Provide the (X, Y) coordinate of the cell's center where the given text is located.  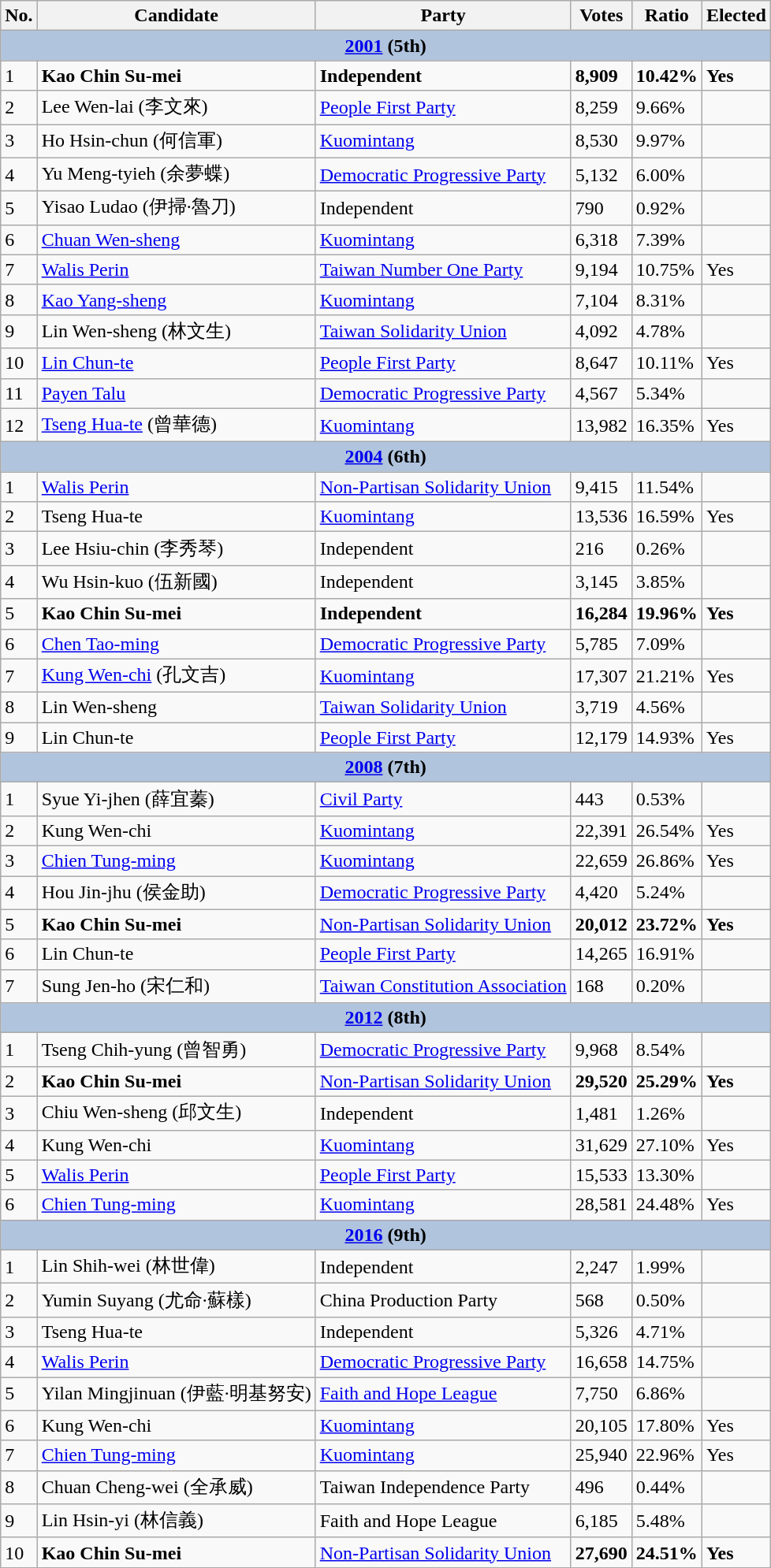
Lin Shih-wei (林世偉) (177, 1267)
Payen Talu (177, 393)
496 (601, 1488)
12,179 (601, 738)
No. (19, 16)
2008 (7th) (386, 767)
26.86% (667, 860)
Votes (601, 16)
5,785 (601, 644)
Syue Yi-jhen (薛宜蓁) (177, 799)
5.48% (667, 1521)
29,520 (601, 1081)
14.93% (667, 738)
17,307 (601, 676)
12 (19, 425)
Lin Wen-sheng (177, 708)
14,265 (601, 954)
Elected (736, 16)
16,284 (601, 614)
7.39% (667, 240)
23.72% (667, 924)
Ho Hsin-chun (何信軍) (177, 142)
27,690 (601, 1552)
Wu Hsin-kuo (伍新國) (177, 581)
11 (19, 393)
Yisao Ludao (伊掃·魯刀) (177, 208)
10.75% (667, 269)
Kung Wen-chi (孔文吉) (177, 676)
8.54% (667, 1050)
16.35% (667, 425)
Lin Hsin-yi (林信義) (177, 1521)
5,132 (601, 175)
2,247 (601, 1267)
Taiwan Number One Party (443, 269)
22,391 (601, 830)
9.66% (667, 107)
4.56% (667, 708)
Yumin Suyang (尤命·蘇樣) (177, 1300)
14.75% (667, 1362)
3,719 (601, 708)
10.11% (667, 363)
6,185 (601, 1521)
16,658 (601, 1362)
Lin Wen-sheng (林文生) (177, 331)
8,530 (601, 142)
0.26% (667, 548)
16.91% (667, 954)
Ratio (667, 16)
28,581 (601, 1205)
Chiu Wen-sheng (邱文生) (177, 1113)
Civil Party (443, 799)
11.54% (667, 487)
9,415 (601, 487)
Lee Hsiu-chin (李秀琴) (177, 548)
1.26% (667, 1113)
Chuan Wen-sheng (177, 240)
0.20% (667, 987)
Tseng Chih-yung (曾智勇) (177, 1050)
2001 (5th) (386, 46)
2004 (6th) (386, 457)
Hou Jin-jhu (侯金助) (177, 894)
Chen Tao-ming (177, 644)
4,567 (601, 393)
Taiwan Independence Party (443, 1488)
Yilan Mingjinuan (伊藍·明基努安) (177, 1395)
8.31% (667, 299)
4.78% (667, 331)
20,012 (601, 924)
13,536 (601, 517)
568 (601, 1300)
Tseng Hua-te (曾華德) (177, 425)
9,194 (601, 269)
8,647 (601, 363)
4,092 (601, 331)
3,145 (601, 581)
1.99% (667, 1267)
Sung Jen-ho (宋仁和) (177, 987)
168 (601, 987)
1,481 (601, 1113)
26.54% (667, 830)
7.09% (667, 644)
Kao Yang-sheng (177, 299)
4.71% (667, 1332)
Candidate (177, 16)
9.97% (667, 142)
0.50% (667, 1300)
5,326 (601, 1332)
10.42% (667, 76)
24.51% (667, 1552)
6.86% (667, 1395)
19.96% (667, 614)
13,982 (601, 425)
22,659 (601, 860)
Lee Wen-lai (李文來) (177, 107)
5.34% (667, 393)
Taiwan Constitution Association (443, 987)
8,259 (601, 107)
7,750 (601, 1395)
Yu Meng-tyieh (余夢蝶) (177, 175)
216 (601, 548)
0.53% (667, 799)
22.96% (667, 1455)
31,629 (601, 1145)
7,104 (601, 299)
21.21% (667, 676)
4,420 (601, 894)
6.00% (667, 175)
790 (601, 208)
6,318 (601, 240)
25.29% (667, 1081)
15,533 (601, 1175)
China Production Party (443, 1300)
2016 (9th) (386, 1235)
3.85% (667, 581)
25,940 (601, 1455)
443 (601, 799)
17.80% (667, 1425)
Chuan Cheng-wei (全承威) (177, 1488)
16.59% (667, 517)
0.92% (667, 208)
24.48% (667, 1205)
5.24% (667, 894)
8,909 (601, 76)
9,968 (601, 1050)
0.44% (667, 1488)
27.10% (667, 1145)
20,105 (601, 1425)
2012 (8th) (386, 1018)
13.30% (667, 1175)
Party (443, 16)
